Determine the [X, Y] coordinate at the center of the cell enclosing the given text.  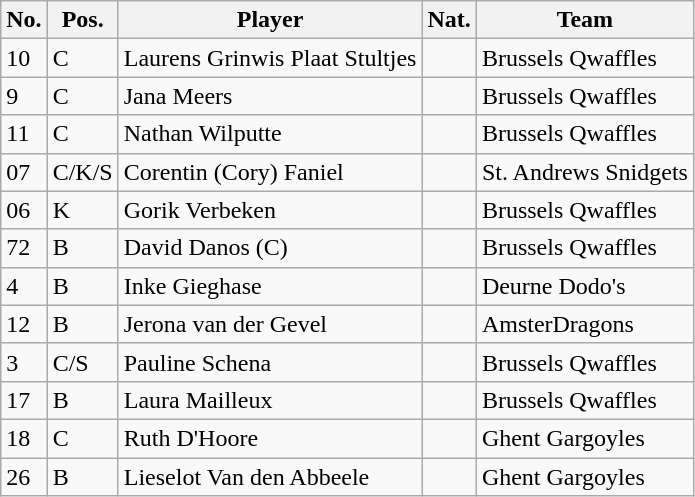
06 [24, 210]
Lieselot Van den Abbeele [270, 477]
26 [24, 477]
Corentin (Cory) Faniel [270, 172]
Player [270, 20]
Inke Gieghase [270, 286]
K [82, 210]
07 [24, 172]
AmsterDragons [584, 324]
9 [24, 96]
3 [24, 362]
David Danos (C) [270, 248]
No. [24, 20]
10 [24, 58]
Laura Mailleux [270, 400]
11 [24, 134]
St. Andrews Snidgets [584, 172]
Nat. [449, 20]
C/S [82, 362]
17 [24, 400]
4 [24, 286]
Deurne Dodo's [584, 286]
Laurens Grinwis Plaat Stultjes [270, 58]
Team [584, 20]
Pos. [82, 20]
C/K/S [82, 172]
72 [24, 248]
Gorik Verbeken [270, 210]
Ruth D'Hoore [270, 438]
Jana Meers [270, 96]
12 [24, 324]
Jerona van der Gevel [270, 324]
Pauline Schena [270, 362]
18 [24, 438]
Nathan Wilputte [270, 134]
